Capture the cell that displays the provided text and extract its [x, y] central coordinate. 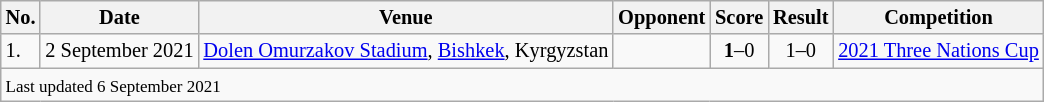
No. [21, 17]
Score [739, 17]
Venue [406, 17]
Date [119, 17]
Dolen Omurzakov Stadium, Bishkek, Kyrgyzstan [406, 51]
2 September 2021 [119, 51]
Last updated 6 September 2021 [522, 85]
Opponent [662, 17]
Result [800, 17]
1. [21, 51]
Competition [938, 17]
2021 Three Nations Cup [938, 51]
